Determine the (X, Y) coordinate at the center of the cell enclosing the given text.  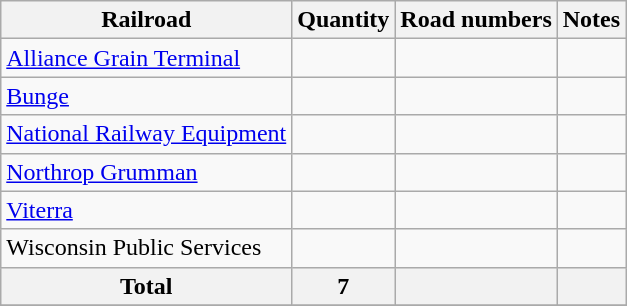
Bunge (146, 96)
Notes (591, 20)
Total (146, 286)
7 (344, 286)
Quantity (344, 20)
Wisconsin Public Services (146, 248)
Alliance Grain Terminal (146, 58)
Viterra (146, 210)
Railroad (146, 20)
Road numbers (476, 20)
National Railway Equipment (146, 134)
Northrop Grumman (146, 172)
